Detect which cell encompasses the target text, then output its (x, y) center coordinate. 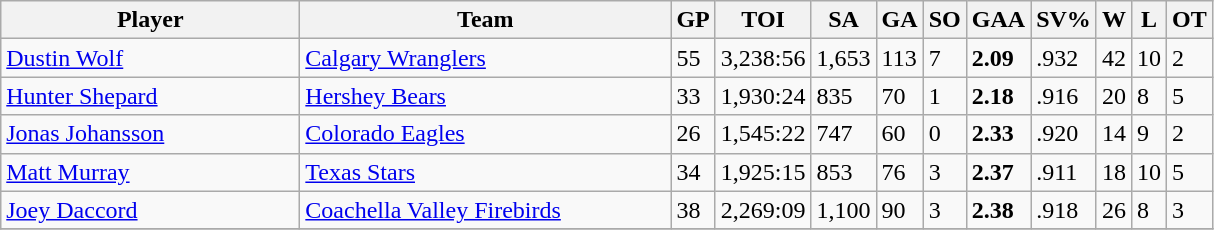
853 (844, 172)
1,545:22 (763, 134)
33 (693, 96)
Matt Murray (150, 172)
Texas Stars (486, 172)
Hunter Shepard (150, 96)
38 (693, 210)
2.09 (998, 58)
Hershey Bears (486, 96)
9 (1148, 134)
90 (900, 210)
2.33 (998, 134)
76 (900, 172)
20 (1114, 96)
1,100 (844, 210)
2.18 (998, 96)
835 (844, 96)
GAA (998, 20)
.918 (1064, 210)
.932 (1064, 58)
GP (693, 20)
SO (944, 20)
34 (693, 172)
1,930:24 (763, 96)
60 (900, 134)
1,925:15 (763, 172)
18 (1114, 172)
GA (900, 20)
SA (844, 20)
SV% (1064, 20)
1,653 (844, 58)
42 (1114, 58)
Calgary Wranglers (486, 58)
Team (486, 20)
.920 (1064, 134)
113 (900, 58)
2,269:09 (763, 210)
Coachella Valley Firebirds (486, 210)
55 (693, 58)
747 (844, 134)
.916 (1064, 96)
2.38 (998, 210)
Jonas Johansson (150, 134)
1 (944, 96)
Dustin Wolf (150, 58)
.911 (1064, 172)
TOI (763, 20)
2.37 (998, 172)
OT (1189, 20)
0 (944, 134)
14 (1114, 134)
Player (150, 20)
Joey Daccord (150, 210)
70 (900, 96)
W (1114, 20)
Colorado Eagles (486, 134)
3,238:56 (763, 58)
7 (944, 58)
L (1148, 20)
